Scan for the cell matching the given text and deliver its [X, Y] coordinate at center. 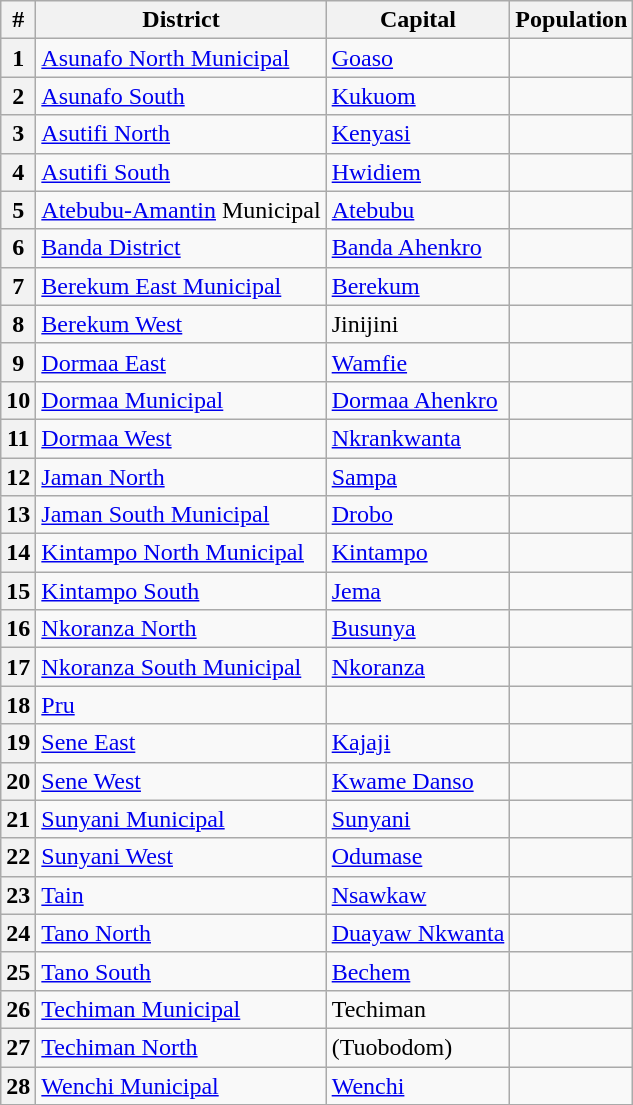
Nkoranza South Municipal [181, 667]
Banda District [181, 248]
6 [18, 248]
Wenchi [418, 1085]
10 [18, 400]
28 [18, 1085]
Dormaa West [181, 438]
Asunafo South [181, 96]
Kenyasi [418, 134]
Pru [181, 705]
(Tuobodom) [418, 1047]
Kintampo South [181, 591]
Jema [418, 591]
11 [18, 438]
Odumase [418, 857]
Nkoranza North [181, 629]
Kukuom [418, 96]
Nkrankwanta [418, 438]
Asunafo North Municipal [181, 58]
Wenchi Municipal [181, 1085]
Atebubu-Amantin Municipal [181, 210]
13 [18, 515]
18 [18, 705]
9 [18, 362]
District [181, 20]
8 [18, 324]
22 [18, 857]
Sunyani [418, 819]
Berekum [418, 286]
Dormaa Municipal [181, 400]
Atebubu [418, 210]
Jaman North [181, 477]
1 [18, 58]
Asutifi North [181, 134]
Kwame Danso [418, 781]
Duayaw Nkwanta [418, 933]
Sunyani Municipal [181, 819]
Jinijini [418, 324]
Drobo [418, 515]
Tano North [181, 933]
Dormaa East [181, 362]
4 [18, 172]
Banda Ahenkro [418, 248]
2 [18, 96]
15 [18, 591]
Techiman Municipal [181, 1009]
24 [18, 933]
# [18, 20]
Kintampo [418, 553]
Asutifi South [181, 172]
14 [18, 553]
Bechem [418, 971]
21 [18, 819]
Sene West [181, 781]
19 [18, 743]
5 [18, 210]
17 [18, 667]
Berekum East Municipal [181, 286]
12 [18, 477]
Nkoranza [418, 667]
Sene East [181, 743]
Kintampo North Municipal [181, 553]
Dormaa Ahenkro [418, 400]
Hwidiem [418, 172]
Berekum West [181, 324]
Techiman [418, 1009]
Wamfie [418, 362]
Nsawkaw [418, 895]
Goaso [418, 58]
26 [18, 1009]
7 [18, 286]
23 [18, 895]
Sunyani West [181, 857]
20 [18, 781]
Tain [181, 895]
Kajaji [418, 743]
Population [572, 20]
Sampa [418, 477]
Techiman North [181, 1047]
25 [18, 971]
3 [18, 134]
Busunya [418, 629]
Tano South [181, 971]
Jaman South Municipal [181, 515]
27 [18, 1047]
Capital [418, 20]
16 [18, 629]
